Determine the [x, y] coordinate at the center of the cell enclosing the given text.  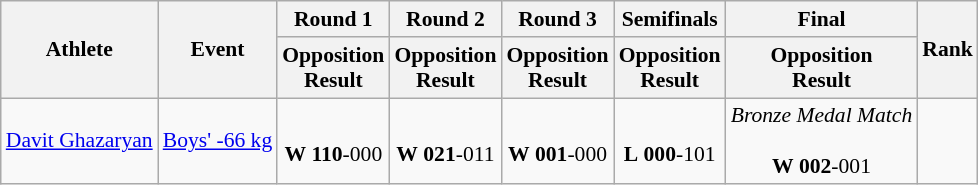
W 110-000 [333, 142]
W 021-011 [445, 142]
Bronze Medal Match W 002-001 [822, 142]
Round 3 [557, 19]
Final [822, 19]
Davit Ghazaryan [80, 142]
Rank [948, 50]
Athlete [80, 50]
Boys' -66 kg [218, 142]
W 001-000 [557, 142]
Round 1 [333, 19]
Event [218, 50]
Semifinals [670, 19]
L 000-101 [670, 142]
Round 2 [445, 19]
